From the cell containing the given text, extract its center point as [x, y] coordinate. 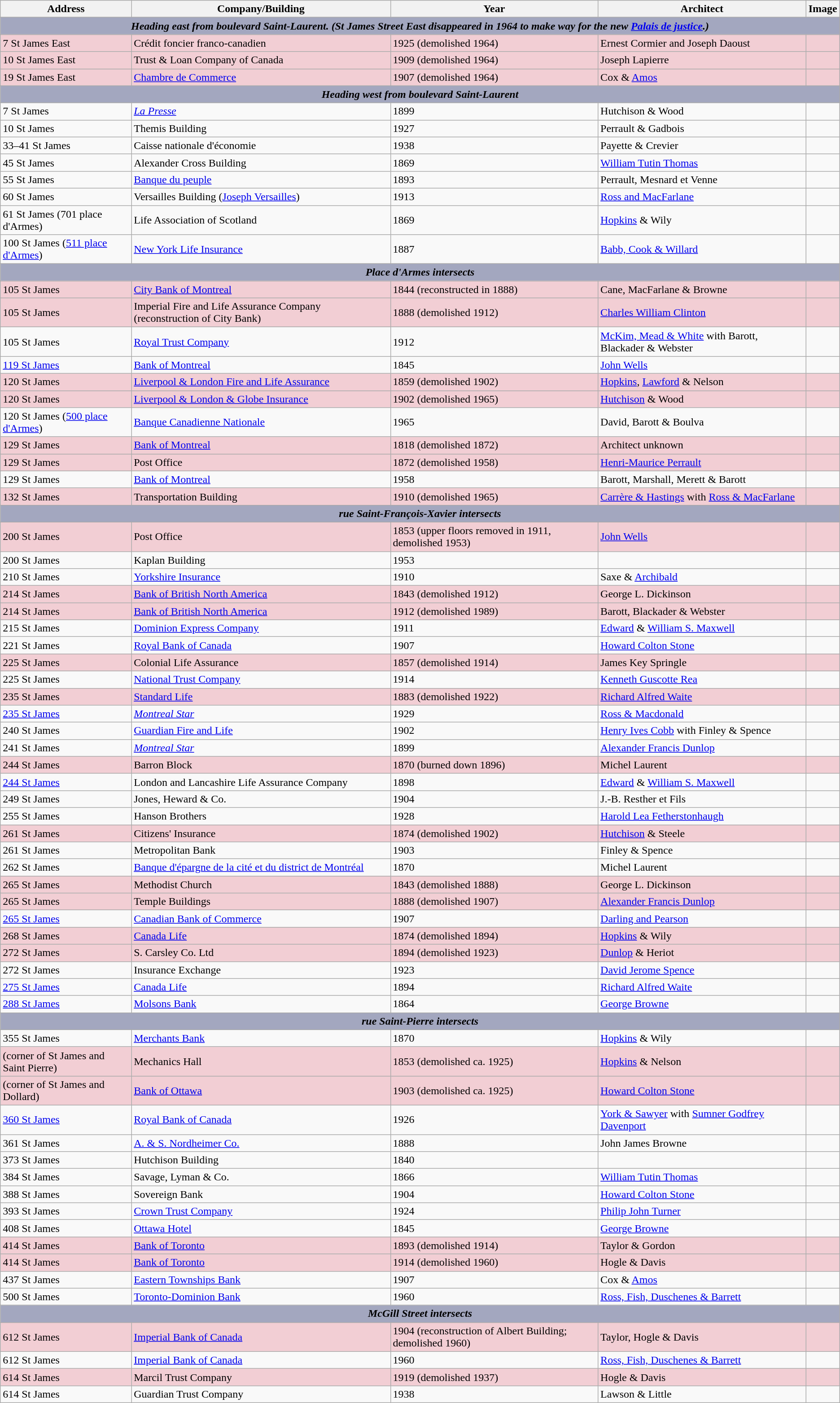
Carrère & Hastings with Ross & MacFarlane [702, 496]
241 St James [66, 748]
1883 (demolished 1922) [494, 697]
19 St James East [66, 77]
255 St James [66, 816]
York & Sawyer with Sumner Godfrey Davenport [702, 1119]
1902 (demolished 1965) [494, 399]
1864 [494, 1004]
1894 [494, 987]
1903 (demolished ca. 1925) [494, 1091]
Transportation Building [261, 496]
1912 [494, 342]
373 St James [66, 1160]
1818 (demolished 1872) [494, 445]
500 St James [66, 1297]
Methodist Church [261, 885]
Address [66, 9]
Saxe & Archibald [702, 577]
Banque d'épargne de la cité et du district de Montréal [261, 868]
Company/Building [261, 9]
1910 (demolished 1965) [494, 496]
Kaplan Building [261, 560]
384 St James [66, 1177]
60 St James [66, 197]
388 St James [66, 1194]
Dominion Express Company [261, 628]
1853 (demolished ca. 1925) [494, 1061]
Bank of Ottawa [261, 1091]
Taylor & Gordon [702, 1245]
Liverpool & London Fire and Life Assurance [261, 382]
268 St James [66, 936]
Liverpool & London & Globe Insurance [261, 399]
Charles William Clinton [702, 312]
1924 [494, 1211]
1857 (demolished 1914) [494, 662]
National Trust Company [261, 680]
Ernest Cormier and Joseph Daoust [702, 43]
1874 (demolished 1894) [494, 936]
1965 [494, 422]
10 St James [66, 128]
Guardian Trust Company [261, 1394]
120 St James (500 place d'Armes) [66, 422]
10 St James East [66, 60]
Chambre de Commerce [261, 77]
1853 (upper floors removed in 1911, demolished 1953) [494, 537]
Jones, Heward & Co. [261, 799]
100 St James (511 place d'Armes) [66, 250]
Dunlop & Heriot [702, 953]
1907 (demolished 1964) [494, 77]
1888 (demolished 1907) [494, 902]
1893 [494, 180]
Mechanics Hall [261, 1061]
rue Saint-François-Xavier intersects [420, 513]
1914 (demolished 1960) [494, 1263]
355 St James [66, 1038]
Eastern Townships Bank [261, 1280]
1898 [494, 782]
A. & S. Nordheimer Co. [261, 1143]
132 St James [66, 496]
1870 (burned down 1896) [494, 765]
55 St James [66, 180]
1910 [494, 577]
1927 [494, 128]
1874 (demolished 1902) [494, 833]
262 St James [66, 868]
James Key Springle [702, 662]
1919 (demolished 1937) [494, 1377]
1926 [494, 1119]
Caisse nationale d'économie [261, 145]
Heading east from boulevard Saint-Laurent. (St James Street East disappeared in 1964 to make way for the new Palais de justice.) [420, 26]
Molsons Bank [261, 1004]
1958 [494, 479]
McGill Street intersects [420, 1314]
1872 (demolished 1958) [494, 462]
Guardian Fire and Life [261, 731]
Finley & Spence [702, 851]
Crown Trust Company [261, 1211]
221 St James [66, 645]
Merchants Bank [261, 1038]
Barott, Blackader & Webster [702, 611]
Architect unknown [702, 445]
437 St James [66, 1280]
London and Lancashire Life Assurance Company [261, 782]
Themis Building [261, 128]
Citizens' Insurance [261, 833]
Henri-Maurice Perrault [702, 462]
Perrault & Gadbois [702, 128]
Banque du peuple [261, 180]
J.-B. Resther et Fils [702, 799]
1903 [494, 851]
1866 [494, 1177]
Ross and MacFarlane [702, 197]
Crédit foncier franco-canadien [261, 43]
Banque Canadienne Nationale [261, 422]
Sovereign Bank [261, 1194]
New York Life Insurance [261, 250]
1923 [494, 970]
Perrault, Mesnard et Venne [702, 180]
7 St James [66, 111]
Image [823, 9]
David Jerome Spence [702, 970]
Royal Trust Company [261, 342]
Cane, MacFarlane & Browne [702, 289]
1888 (demolished 1912) [494, 312]
1913 [494, 197]
1904 (reconstruction of Albert Building; demolished 1960) [494, 1337]
Alexander Cross Building [261, 162]
David, Barott & Boulva [702, 422]
45 St James [66, 162]
61 St James (701 place d'Armes) [66, 220]
Insurance Exchange [261, 970]
360 St James [66, 1119]
Taylor, Hogle & Davis [702, 1337]
1887 [494, 250]
Yorkshire Insurance [261, 577]
249 St James [66, 799]
City Bank of Montreal [261, 289]
John James Browne [702, 1143]
Trust & Loan Company of Canada [261, 60]
361 St James [66, 1143]
Hopkins, Lawford & Nelson [702, 382]
1893 (demolished 1914) [494, 1245]
Hutchison Building [261, 1160]
Temple Buildings [261, 902]
1953 [494, 560]
(corner of St James and Saint Pierre) [66, 1061]
1909 (demolished 1964) [494, 60]
1844 (reconstructed in 1888) [494, 289]
Imperial Fire and Life Assurance Company (reconstruction of City Bank) [261, 312]
Architect [702, 9]
Henry Ives Cobb with Finley & Spence [702, 731]
Heading west from boulevard Saint-Laurent [420, 94]
Colonial Life Assurance [261, 662]
La Presse [261, 111]
Barron Block [261, 765]
Kenneth Guscotte Rea [702, 680]
Barott, Marshall, Merett & Barott [702, 479]
1888 [494, 1143]
Life Association of Scotland [261, 220]
Payette & Crevier [702, 145]
Marcil Trust Company [261, 1377]
1914 [494, 680]
1925 (demolished 1964) [494, 43]
Darling and Pearson [702, 919]
Savage, Lyman & Co. [261, 1177]
rue Saint-Pierre intersects [420, 1021]
210 St James [66, 577]
Harold Lea Fetherstonhaugh [702, 816]
1912 (demolished 1989) [494, 611]
1840 [494, 1160]
Babb, Cook & Willard [702, 250]
240 St James [66, 731]
Standard Life [261, 697]
1859 (demolished 1902) [494, 382]
Year [494, 9]
1894 (demolished 1923) [494, 953]
1929 [494, 714]
Joseph Lapierre [702, 60]
Ross & Macdonald [702, 714]
Hutchison & Steele [702, 833]
Ottawa Hotel [261, 1228]
408 St James [66, 1228]
McKim, Mead & White with Barott, Blackader & Webster [702, 342]
215 St James [66, 628]
1911 [494, 628]
393 St James [66, 1211]
Philip John Turner [702, 1211]
1902 [494, 731]
Versailles Building (Joseph Versailles) [261, 197]
S. Carsley Co. Ltd [261, 953]
33–41 St James [66, 145]
Place d'Armes intersects [420, 272]
1843 (demolished 1912) [494, 594]
275 St James [66, 987]
1928 [494, 816]
Lawson & Little [702, 1394]
(corner of St James and Dollard) [66, 1091]
1843 (demolished 1888) [494, 885]
119 St James [66, 365]
Hopkins & Nelson [702, 1061]
Canadian Bank of Commerce [261, 919]
Hanson Brothers [261, 816]
288 St James [66, 1004]
Metropolitan Bank [261, 851]
Toronto-Dominion Bank [261, 1297]
7 St James East [66, 43]
